For the text-containing cell, return its midpoint in [x, y] coordinate format. 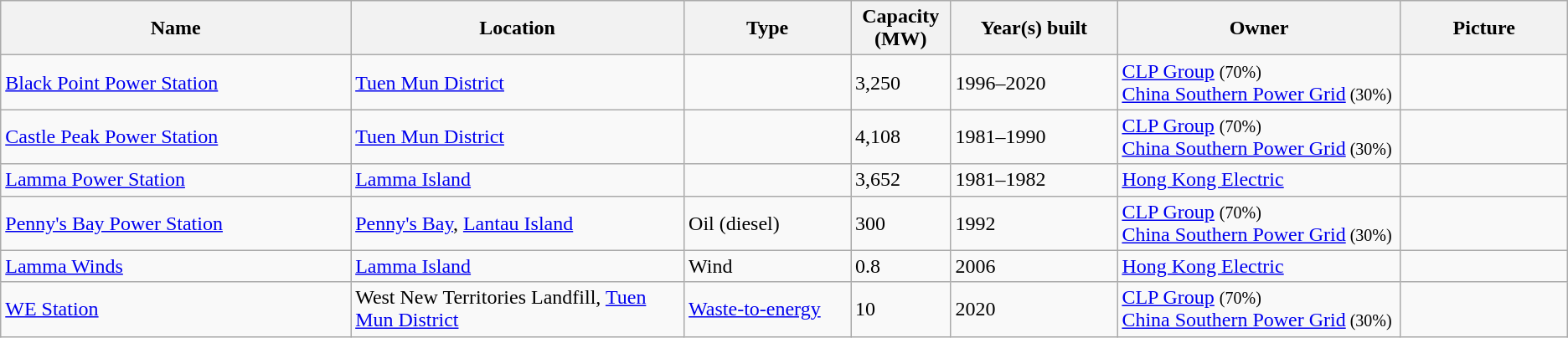
3,250 [901, 82]
1996–2020 [1034, 82]
Picture [1484, 28]
West New Territories Landfill, Tuen Mun District [518, 310]
Penny's Bay Power Station [176, 223]
Capacity (MW) [901, 28]
WE Station [176, 310]
0.8 [901, 266]
Wind [767, 266]
10 [901, 310]
Penny's Bay, Lantau Island [518, 223]
Castle Peak Power Station [176, 137]
4,108 [901, 137]
Oil (diesel) [767, 223]
1992 [1034, 223]
Black Point Power Station [176, 82]
1981–1982 [1034, 180]
Owner [1259, 28]
Location [518, 28]
Type [767, 28]
Lamma Winds [176, 266]
300 [901, 223]
1981–1990 [1034, 137]
2006 [1034, 266]
2020 [1034, 310]
3,652 [901, 180]
Year(s) built [1034, 28]
Name [176, 28]
Waste-to-energy [767, 310]
Lamma Power Station [176, 180]
